Return (x, y) of the center of cell containing provided text 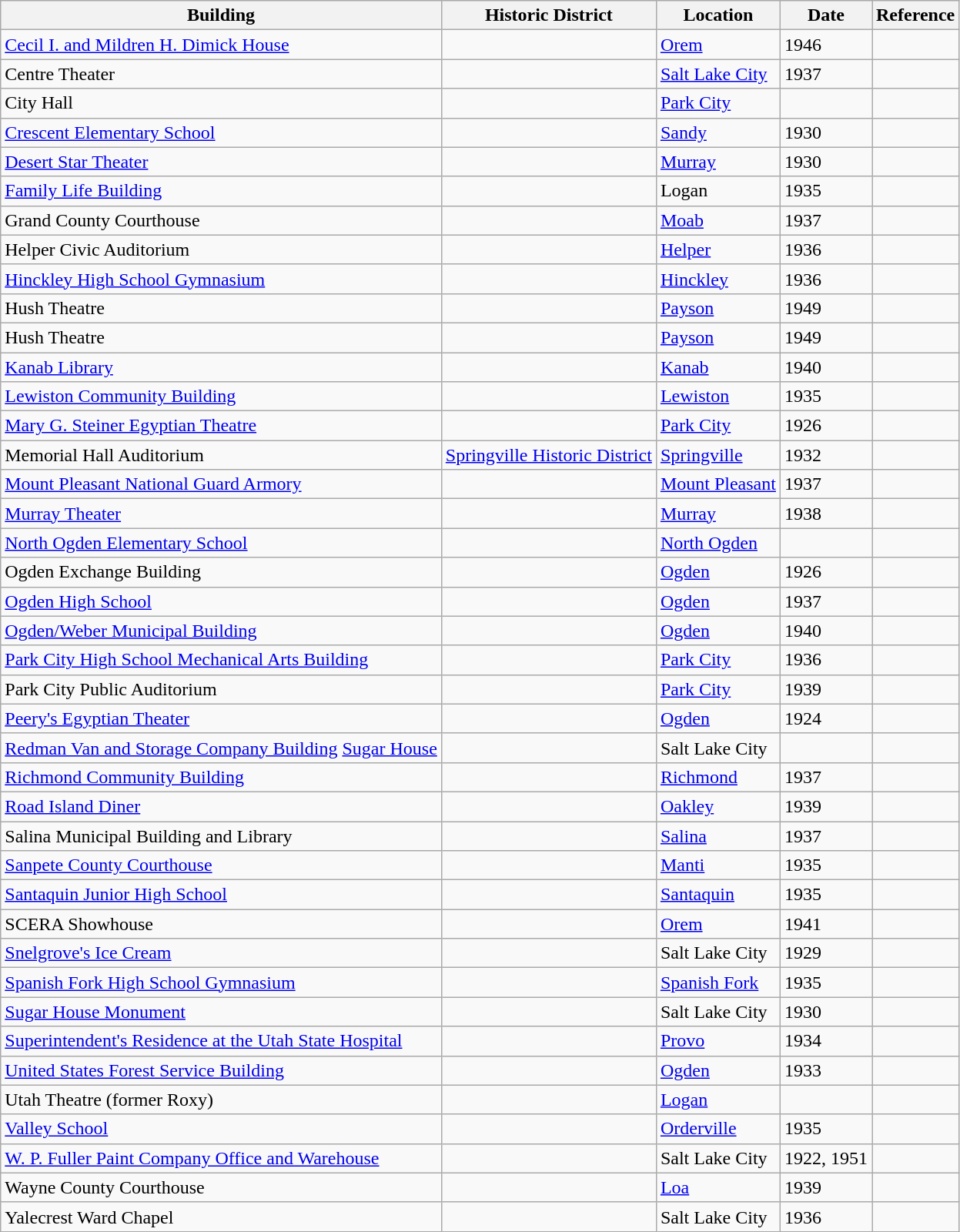
Loa (717, 1187)
Manti (717, 865)
1924 (825, 718)
Kanab (717, 367)
Memorial Hall Auditorium (222, 455)
Santaquin (717, 895)
North Ogden (717, 543)
Orderville (717, 1129)
Centre Theater (222, 74)
North Ogden Elementary School (222, 543)
Sanpete County Courthouse (222, 865)
Provo (717, 1041)
Sandy (717, 132)
Ogden High School (222, 601)
Mount Pleasant National Guard Armory (222, 484)
Park City Public Auditorium (222, 689)
Crescent Elementary School (222, 132)
Helper Civic Auditorium (222, 249)
Utah Theatre (former Roxy) (222, 1100)
Spanish Fork High School Gymnasium (222, 983)
1938 (825, 514)
1932 (825, 455)
United States Forest Service Building (222, 1070)
Lewiston Community Building (222, 397)
Sugar House Monument (222, 1012)
Richmond (717, 777)
1929 (825, 953)
1941 (825, 924)
Historic District (548, 15)
1934 (825, 1041)
Mary G. Steiner Egyptian Theatre (222, 426)
Location (717, 15)
Lewiston (717, 397)
W. P. Fuller Paint Company Office and Warehouse (222, 1158)
1933 (825, 1070)
SCERA Showhouse (222, 924)
Wayne County Courthouse (222, 1187)
Hinckley (717, 279)
Grand County Courthouse (222, 220)
Valley School (222, 1129)
Spanish Fork (717, 983)
Yalecrest Ward Chapel (222, 1217)
Kanab Library (222, 367)
Reference (915, 15)
City Hall (222, 103)
Springville Historic District (548, 455)
Desert Star Theater (222, 162)
Mount Pleasant (717, 484)
Oakley (717, 806)
Park City High School Mechanical Arts Building (222, 660)
Superintendent's Residence at the Utah State Hospital (222, 1041)
Salina (717, 835)
Road Island Diner (222, 806)
Springville (717, 455)
Helper (717, 249)
Santaquin Junior High School (222, 895)
Richmond Community Building (222, 777)
Snelgrove's Ice Cream (222, 953)
Ogden Exchange Building (222, 572)
Hinckley High School Gymnasium (222, 279)
Salina Municipal Building and Library (222, 835)
Redman Van and Storage Company Building Sugar House (222, 748)
Cecil I. and Mildren H. Dimick House (222, 45)
Ogden/Weber Municipal Building (222, 631)
Peery's Egyptian Theater (222, 718)
Family Life Building (222, 191)
1922, 1951 (825, 1158)
Date (825, 15)
1946 (825, 45)
Building (222, 15)
Murray Theater (222, 514)
Moab (717, 220)
